Detect which cell encompasses the target text, then output its (x, y) center coordinate. 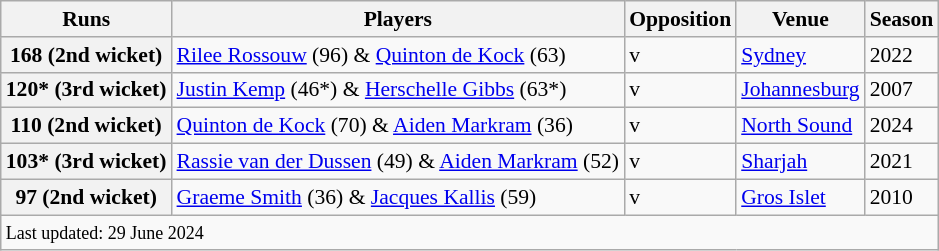
110 (2nd wicket) (86, 126)
2024 (902, 126)
2022 (902, 55)
Sydney (800, 55)
Rilee Rossouw (96) & Quinton de Kock (63) (398, 55)
Graeme Smith (36) & Jacques Kallis (59) (398, 197)
Season (902, 19)
168 (2nd wicket) (86, 55)
Venue (800, 19)
Players (398, 19)
120* (3rd wicket) (86, 90)
Rassie van der Dussen (49) & Aiden Markram (52) (398, 162)
97 (2nd wicket) (86, 197)
Runs (86, 19)
103* (3rd wicket) (86, 162)
Last updated: 29 June 2024 (470, 233)
North Sound (800, 126)
Justin Kemp (46*) & Herschelle Gibbs (63*) (398, 90)
Opposition (680, 19)
2010 (902, 197)
Sharjah (800, 162)
2021 (902, 162)
Quinton de Kock (70) & Aiden Markram (36) (398, 126)
Gros Islet (800, 197)
Johannesburg (800, 90)
2007 (902, 90)
